Output the [x, y] coordinate of the center of the cell containing the given text.  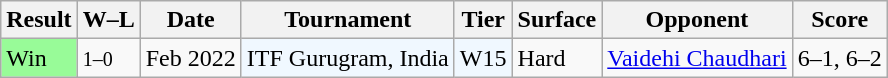
Feb 2022 [190, 58]
Opponent [697, 20]
Vaidehi Chaudhari [697, 58]
Score [840, 20]
Tier [483, 20]
Surface [557, 20]
ITF Gurugram, India [348, 58]
Tournament [348, 20]
Win [39, 58]
W15 [483, 58]
Result [39, 20]
Date [190, 20]
Hard [557, 58]
6–1, 6–2 [840, 58]
1–0 [108, 58]
W–L [108, 20]
